Identify which cell holds the provided text, then report its [x, y] central coordinate. 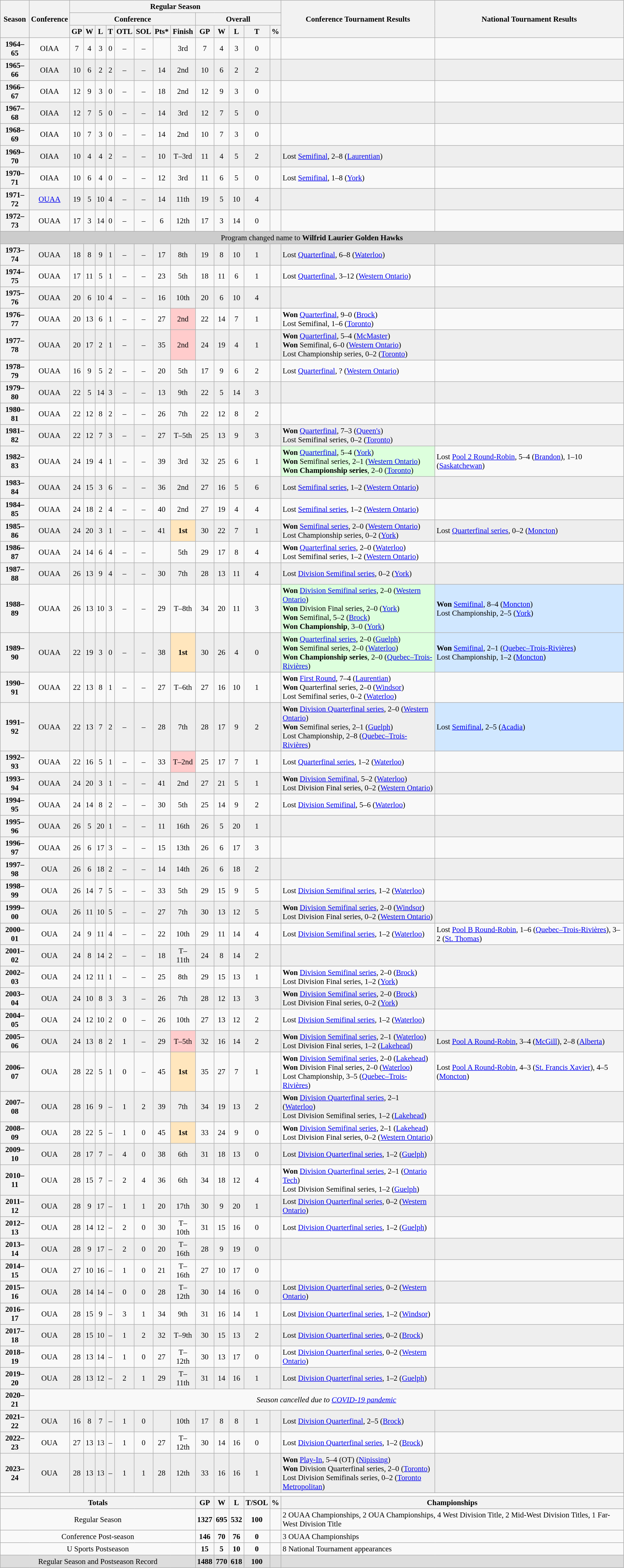
40 [161, 509]
2008–09 [15, 1133]
1967–68 [15, 113]
Lost Division Quarterfinal series, 0–2 (Brock) [358, 1335]
Lost Pool A Round-Robin, 4–3 (St. Francis Xavier), 4–5 (Moncton) [529, 1072]
Won Quarterfinal, 7–3 (Queen's)Lost Semifinal series, 0–2 (Toronto) [358, 435]
Lost Pool 2 Round-Robin, 5–4 (Brandon), 1–10 (Saskatchewan) [529, 462]
T–9th [183, 1335]
2014–15 [15, 1271]
Lost Semifinal, 2–8 (Laurentian) [358, 156]
146 [205, 1537]
Won Division Semifinal series, 2–0 (Brock)Lost Division Final series, 1–2 (York) [358, 977]
1979–80 [15, 393]
2013–14 [15, 1249]
Won Division Semifinal series, 2–1 (Waterloo)Lost Division Final series, 1–2 (Lakehead) [358, 1042]
Won First Round, 7–4 (Laurentian)Won Quarterfinal series, 2–0 (Windsor)Lost Semifinal series, 0–2 (Waterloo) [358, 687]
2018–19 [15, 1356]
SOL [144, 32]
1972–73 [15, 220]
14th [183, 869]
2000–01 [15, 934]
Pts* [161, 32]
16th [183, 827]
T–8th [183, 609]
1975–76 [15, 297]
13th [183, 848]
1998–99 [15, 890]
Won Quarterfinal, 9–0 (Brock)Lost Semifinal, 1–6 (Toronto) [358, 319]
Lost Division Semifinal, 5–6 (Waterloo) [358, 805]
Won Semifinal, 2–1 (Quebec–Trois-Rivières)Lost Championship, 1–2 (Moncton) [529, 652]
T/SOL [257, 1503]
1984–85 [15, 509]
Won Semifinal, 8–4 (Moncton)Lost Championship, 2–5 (York) [529, 609]
Lost Quarterfinal, ? (Western Ontario) [358, 371]
Regular Season and Postseason Record [98, 1562]
Won Division Quarterfinal series, 2–1 (Ontario Tech)Lost Division Semifinal series, 1–2 (Guelph) [358, 1180]
Won Division Semifinal, 5–2 (Waterloo)Lost Division Final series, 0–2 (Western Ontario) [358, 783]
Won Division Semifinal series, 2–0 (Lakehead)Won Division Final series, 2–0 (Waterloo)Lost Championship, 3–5 (Quebec–Trois-Rivières) [358, 1072]
Lost Division Quarterfinal series, 1–2 (Windsor) [358, 1314]
Won Play-In, 5–4 (OT) (Nipissing)Won Division Quarterfinal series, 2–0 (Toronto)Lost Division Semifinals series, 0–2 (Toronto Metropolitan) [358, 1473]
1999–00 [15, 912]
1996–97 [15, 848]
Lost Pool B Round-Robin, 1–6 (Quebec–Trois-Rivières), 3–2 (St. Thomas) [529, 934]
76 [236, 1537]
Won Division Quarterfinal series, 2–1 (Waterloo)Lost Division Semifinal series, 1–2 (Lakehead) [358, 1107]
Program changed name to Wilfrid Laurier Golden Hawks [312, 238]
Lost Division Quarterfinal series, 1–2 (Brock) [358, 1443]
2009–10 [15, 1154]
Won Quarterfinal series, 2–0 (Guelph)Won Semifinal series, 2–0 (Waterloo)Won Championship series, 2–0 (Quebec–Trois-Rivières) [358, 652]
1991–92 [15, 727]
2004–05 [15, 1020]
70 [222, 1537]
Lost Quarterfinal, 6–8 (Waterloo) [358, 255]
Won Division Semifinal series, 2–0 (Western Ontario)Won Division Final series, 2–0 (York)Won Semifinal, 5–2 (Brock)Won Championship, 3–0 (York) [358, 609]
23 [161, 276]
2017–18 [15, 1335]
1986–87 [15, 552]
Won Quarterfinal series, 2–0 (Waterloo)Lost Semifinal series, 1–2 (Western Ontario) [358, 552]
1974–75 [15, 276]
T–3rd [183, 156]
2016–17 [15, 1314]
Won Division Semifinal series, 2–0 (Windsor)Lost Division Final series, 0–2 (Western Ontario) [358, 912]
Lost Pool A Round-Robin, 3–4 (McGill), 2–8 (Alberta) [529, 1042]
770 [222, 1562]
2010–11 [15, 1180]
Finish [183, 32]
1994–95 [15, 805]
2003–04 [15, 998]
Lost Quarterfinal series, 1–2 (Waterloo) [358, 762]
1978–79 [15, 371]
17th [183, 1206]
1985–86 [15, 530]
8 National Tournament appearances [452, 1549]
1995–96 [15, 827]
1327 [205, 1519]
1965–66 [15, 70]
3 OUAA Championships [452, 1537]
2021–22 [15, 1421]
1968–69 [15, 134]
Lost Quarterfinal, 3–12 (Western Ontario) [358, 276]
T–2nd [183, 762]
1976–77 [15, 319]
1973–74 [15, 255]
U Sports Postseason [98, 1549]
2006–07 [15, 1072]
Won Division Semifinal series, 2–1 (Lakehead)Lost Division Final series, 0–2 (Western Ontario) [358, 1133]
1971–72 [15, 199]
2023–24 [15, 1473]
Lost Quarterfinal series, 0–2 (Moncton) [529, 530]
2007–08 [15, 1107]
Totals [98, 1503]
1987–88 [15, 574]
1982–83 [15, 462]
2005–06 [15, 1042]
Lost Semifinal, 2–5 (Acadia) [529, 727]
2 OUAA Championships, 2 OUA Championships, 4 West Division Title, 2 Mid-West Division Titles, 1 Far-West Division Title [452, 1519]
532 [236, 1519]
2015–16 [15, 1292]
1966–67 [15, 92]
Lost Semifinal, 1–8 (York) [358, 178]
1981–82 [15, 435]
T–10th [183, 1228]
2011–12 [15, 1206]
2020–21 [15, 1400]
11th [183, 199]
2002–03 [15, 977]
T–6th [183, 687]
618 [236, 1562]
Championships [452, 1503]
Conference Post-season [98, 1537]
OTL [125, 32]
2001–02 [15, 955]
1993–94 [15, 783]
2012–13 [15, 1228]
1977–78 [15, 345]
Lost Division Quarterfinal, 2–5 (Brock) [358, 1421]
Won Quarterfinal, 5–4 (McMaster)Won Semifinal, 6–0 (Western Ontario)Lost Championship series, 0–2 (Toronto) [358, 345]
Won Semifinal series, 2–0 (Western Ontario)Lost Championship series, 0–2 (York) [358, 530]
Won Division Quarterfinal series, 2–0 (Western Ontario)Won Semifinal series, 2–1 (Guelph)Lost Championship, 2–8 (Quebec–Trois-Rivières) [358, 727]
2022–23 [15, 1443]
1989–90 [15, 652]
National Tournament Results [529, 19]
Won Division Semifinal series, 2–0 (Brock)Lost Division Final series, 0–2 (York) [358, 998]
1983–84 [15, 488]
Won Quarterfinal, 5–4 (York)Won Semifinal series, 2–1 (Western Ontario)Won Championship series, 2–0 (Toronto) [358, 462]
Season [15, 19]
1980–81 [15, 414]
1964–65 [15, 49]
695 [222, 1519]
1990–91 [15, 687]
2019–20 [15, 1378]
1488 [205, 1562]
Season cancelled due to COVID-19 pandemic [326, 1400]
Conference Tournament Results [358, 19]
1988–89 [15, 609]
Overall [238, 19]
Lost Division Semifinal series, 0–2 (York) [358, 574]
1969–70 [15, 156]
1992–93 [15, 762]
1970–71 [15, 178]
1997–98 [15, 869]
